Search for the cell housing the specified text and yield its (X, Y) center coordinate. 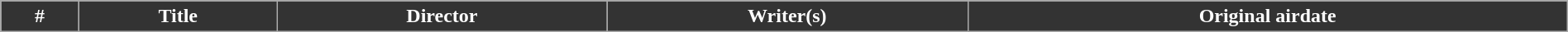
Title (178, 16)
Writer(s) (787, 16)
# (40, 16)
Director (442, 16)
Original airdate (1267, 16)
